Determine the (X, Y) coordinate at the center of the cell enclosing the given text.  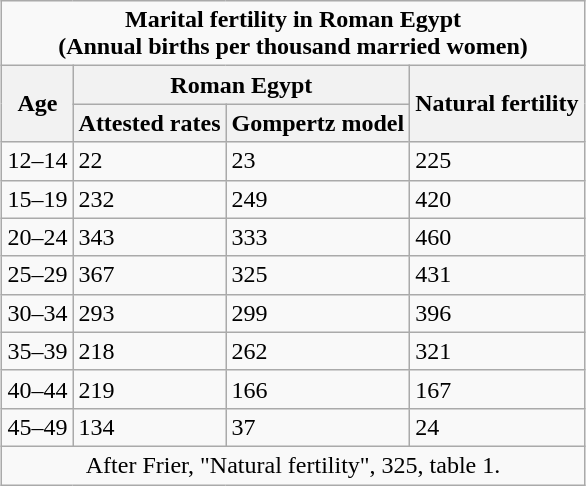
12–14 (38, 161)
396 (497, 313)
134 (150, 427)
249 (318, 199)
24 (497, 427)
262 (318, 351)
Marital fertility in Roman Egypt(Annual births per thousand married women) (293, 34)
15–19 (38, 199)
30–34 (38, 313)
Attested rates (150, 123)
218 (150, 351)
22 (150, 161)
20–24 (38, 237)
Gompertz model (318, 123)
343 (150, 237)
225 (497, 161)
167 (497, 389)
367 (150, 275)
219 (150, 389)
166 (318, 389)
40–44 (38, 389)
37 (318, 427)
23 (318, 161)
Age (38, 104)
25–29 (38, 275)
420 (497, 199)
333 (318, 237)
293 (150, 313)
45–49 (38, 427)
After Frier, "Natural fertility", 325, table 1. (293, 465)
Natural fertility (497, 104)
299 (318, 313)
460 (497, 237)
321 (497, 351)
Roman Egypt (242, 85)
431 (497, 275)
325 (318, 275)
232 (150, 199)
35–39 (38, 351)
